Find where the given text appears and provide that cell's center as (X, Y) coordinate. 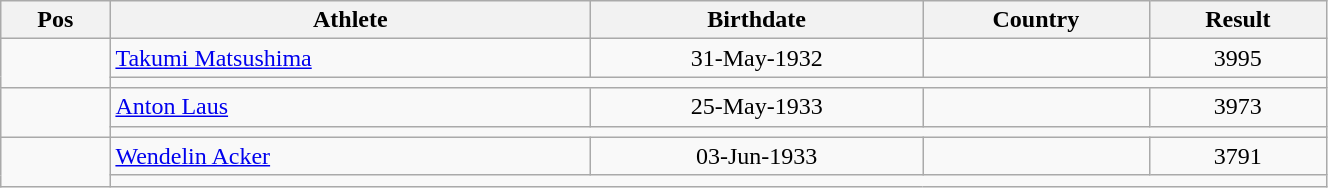
3791 (1238, 156)
Athlete (350, 20)
Anton Laus (350, 107)
03-Jun-1933 (757, 156)
Result (1238, 20)
Country (1036, 20)
Pos (56, 20)
31-May-1932 (757, 58)
Wendelin Acker (350, 156)
3995 (1238, 58)
Birthdate (757, 20)
25-May-1933 (757, 107)
3973 (1238, 107)
Takumi Matsushima (350, 58)
